Provide the [x, y] coordinate of the cell's center where the given text is located.  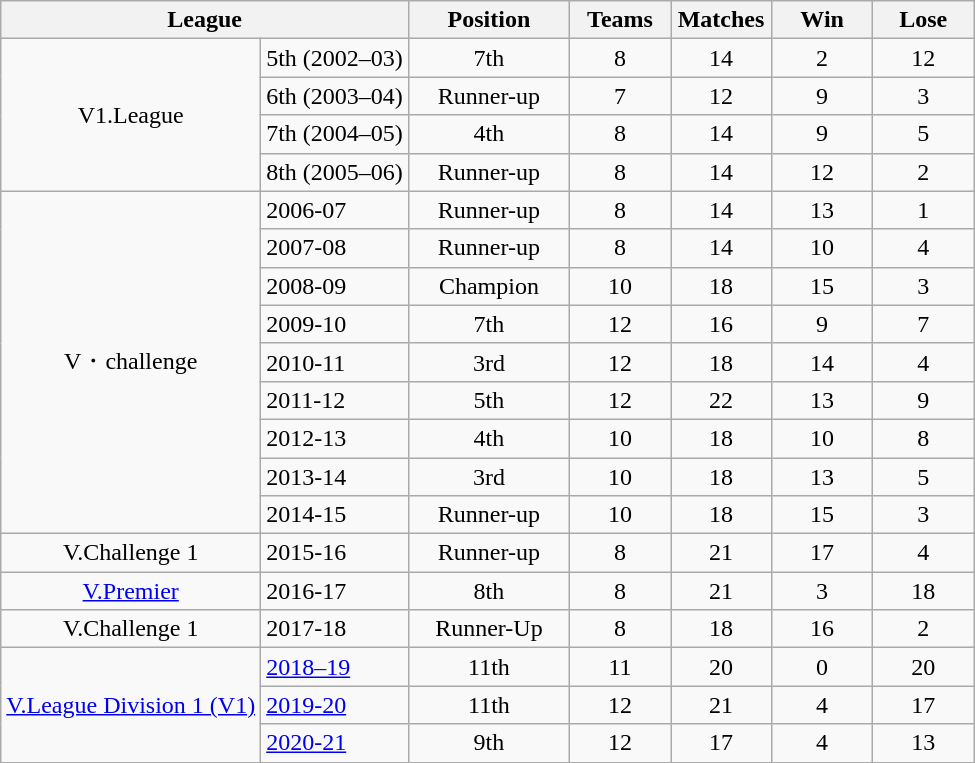
Runner-Up [488, 629]
2015-16 [335, 553]
Champion [488, 286]
9th [488, 743]
V1.League [131, 115]
8th (2005–06) [335, 172]
2016-17 [335, 591]
0 [822, 667]
6th (2003–04) [335, 96]
22 [722, 400]
V.League Division 1 (V1) [131, 705]
League [205, 20]
11 [620, 667]
2010-11 [335, 362]
Matches [722, 20]
Teams [620, 20]
5th [488, 400]
2014-15 [335, 515]
V.Premier [131, 591]
Lose [924, 20]
5th (2002–03) [335, 58]
2017-18 [335, 629]
Win [822, 20]
1 [924, 210]
2006-07 [335, 210]
Position [488, 20]
2008-09 [335, 286]
2013-14 [335, 477]
2011-12 [335, 400]
8th [488, 591]
2018–19 [335, 667]
2019-20 [335, 705]
V・challenge [131, 362]
2007-08 [335, 248]
2009-10 [335, 324]
2020-21 [335, 743]
2012-13 [335, 438]
7th (2004–05) [335, 134]
